Search for the cell housing the specified text and yield its [X, Y] center coordinate. 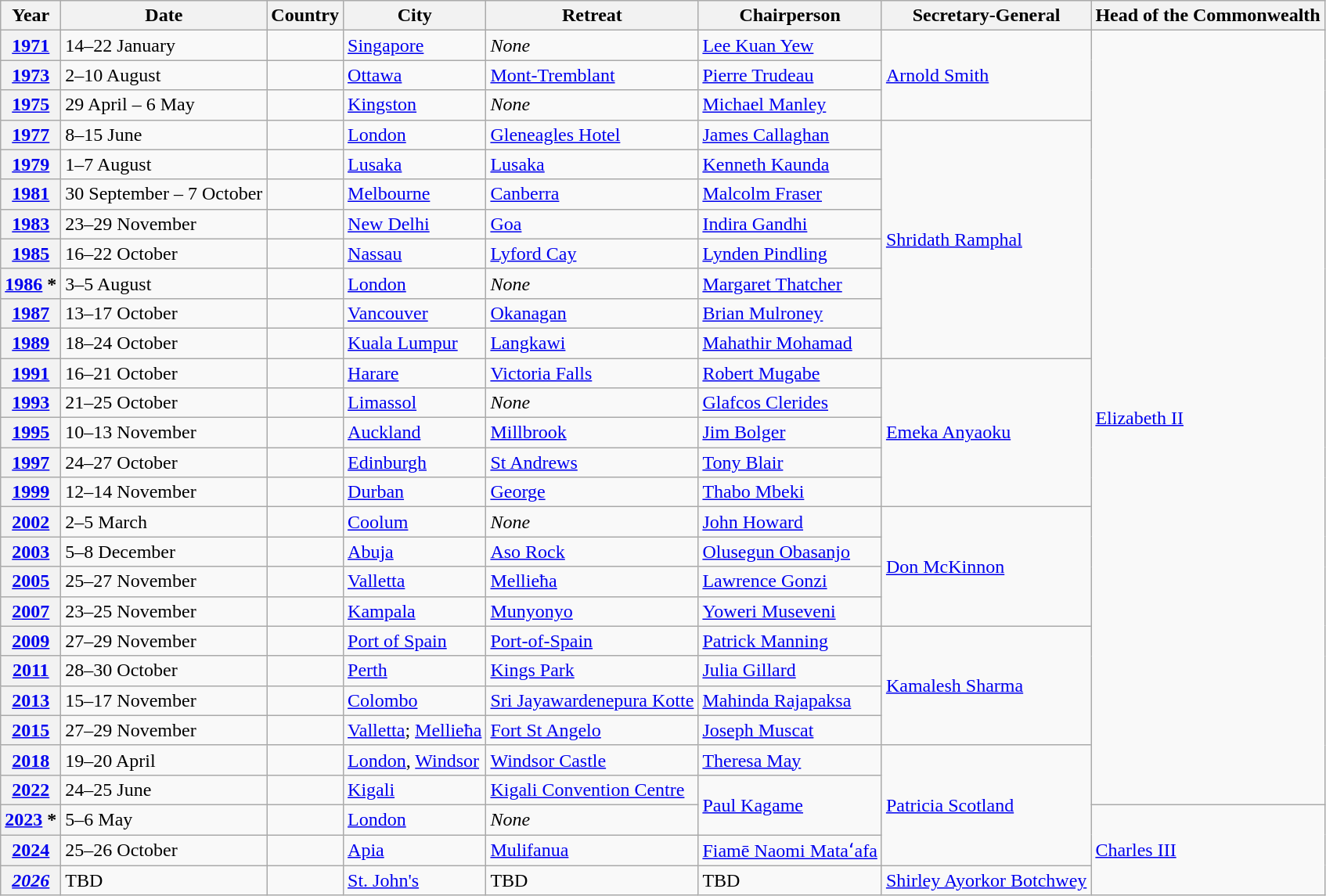
Indira Gandhi [790, 224]
Singapore [415, 45]
Patricia Scotland [986, 805]
Theresa May [790, 760]
Aso Rock [592, 552]
James Callaghan [790, 135]
George [592, 492]
Nassau [415, 254]
Gleneagles Hotel [592, 135]
2009 [31, 641]
Colombo [415, 700]
Kigali [415, 790]
Kuala Lumpur [415, 343]
Coolum [415, 522]
Munyonyo [592, 611]
Arnold Smith [986, 75]
1991 [31, 373]
25–27 November [164, 581]
1973 [31, 75]
1999 [31, 492]
Mellieħa [592, 581]
Millbrook [592, 433]
2023 * [31, 819]
12–14 November [164, 492]
Perth [415, 671]
Country [305, 16]
Durban [415, 492]
Kenneth Kaunda [790, 164]
Lee Kuan Yew [790, 45]
Brian Mulroney [790, 313]
25–26 October [164, 850]
2026 [31, 880]
Mahinda Rajapaksa [790, 700]
Head of the Commonwealth [1208, 16]
16–22 October [164, 254]
Harare [415, 373]
29 April – 6 May [164, 105]
2002 [31, 522]
Auckland [415, 433]
1987 [31, 313]
5–8 December [164, 552]
Kings Park [592, 671]
2022 [31, 790]
5–6 May [164, 819]
Retreat [592, 16]
2018 [31, 760]
St Andrews [592, 462]
Canberra [592, 194]
23–29 November [164, 224]
Fort St Angelo [592, 730]
Valletta; Mellieħa [415, 730]
1975 [31, 105]
1985 [31, 254]
Kampala [415, 611]
2011 [31, 671]
Okanagan [592, 313]
Chairperson [790, 16]
City [415, 16]
24–27 October [164, 462]
8–15 June [164, 135]
Kingston [415, 105]
1979 [31, 164]
Limassol [415, 403]
3–5 August [164, 283]
1981 [31, 194]
Mont-Tremblant [592, 75]
Tony Blair [790, 462]
Malcolm Fraser [790, 194]
Emeka Anyaoku [986, 433]
Olusegun Obasanjo [790, 552]
Charles III [1208, 850]
London, Windsor [415, 760]
Kigali Convention Centre [592, 790]
Shirley Ayorkor Botchwey [986, 880]
Michael Manley [790, 105]
Elizabeth II [1208, 418]
2–10 August [164, 75]
John Howard [790, 522]
1977 [31, 135]
1989 [31, 343]
1983 [31, 224]
2007 [31, 611]
14–22 January [164, 45]
Thabo Mbeki [790, 492]
Port of Spain [415, 641]
1–7 August [164, 164]
2003 [31, 552]
Margaret Thatcher [790, 283]
1997 [31, 462]
Glafcos Clerides [790, 403]
Kamalesh Sharma [986, 685]
Windsor Castle [592, 760]
Jim Bolger [790, 433]
Pierre Trudeau [790, 75]
New Delhi [415, 224]
28–30 October [164, 671]
10–13 November [164, 433]
16–21 October [164, 373]
2005 [31, 581]
2015 [31, 730]
1995 [31, 433]
Julia Gillard [790, 671]
Don McKinnon [986, 567]
Edinburgh [415, 462]
13–17 October [164, 313]
Shridath Ramphal [986, 239]
1971 [31, 45]
Vancouver [415, 313]
Paul Kagame [790, 804]
Lynden Pindling [790, 254]
1993 [31, 403]
Secretary-General [986, 16]
2–5 March [164, 522]
Patrick Manning [790, 641]
Victoria Falls [592, 373]
21–25 October [164, 403]
23–25 November [164, 611]
Valletta [415, 581]
19–20 April [164, 760]
Langkawi [592, 343]
2024 [31, 850]
24–25 June [164, 790]
Year [31, 16]
Yoweri Museveni [790, 611]
1986 * [31, 283]
Ottawa [415, 75]
Fiamē Naomi Mataʻafa [790, 850]
Lawrence Gonzi [790, 581]
Mahathir Mohamad [790, 343]
Robert Mugabe [790, 373]
Apia [415, 850]
30 September – 7 October [164, 194]
Port-of-Spain [592, 641]
15–17 November [164, 700]
Goa [592, 224]
Melbourne [415, 194]
Mulifanua [592, 850]
St. John's [415, 880]
Lyford Cay [592, 254]
Joseph Muscat [790, 730]
Date [164, 16]
18–24 October [164, 343]
2013 [31, 700]
Sri Jayawardenepura Kotte [592, 700]
Abuja [415, 552]
